From the cell containing the given text, extract its center point as [x, y] coordinate. 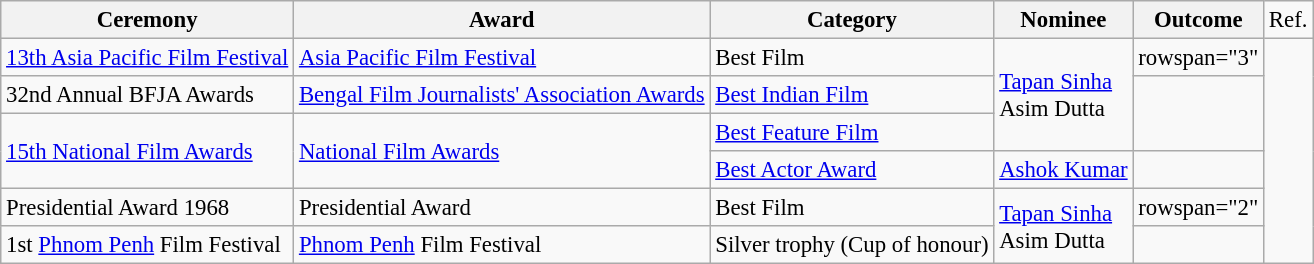
Presidential Award [502, 208]
Ceremony [148, 20]
Ref. [1288, 20]
National Film Awards [502, 152]
Bengal Film Journalists' Association Awards [502, 95]
Award [502, 20]
Phnom Penh Film Festival [502, 245]
rowspan="3" [1198, 58]
32nd Annual BFJA Awards [148, 95]
Outcome [1198, 20]
Best Indian Film [852, 95]
13th Asia Pacific Film Festival [148, 58]
15th National Film Awards [148, 152]
rowspan="2" [1198, 208]
Silver trophy (Cup of honour) [852, 245]
Best Actor Award [852, 170]
1st Phnom Penh Film Festival [148, 245]
Nominee [1064, 20]
Presidential Award 1968 [148, 208]
Category [852, 20]
Asia Pacific Film Festival [502, 58]
Best Feature Film [852, 133]
Ashok Kumar [1064, 170]
